Provide the [x, y] coordinate of the cell's center where the given text is located.  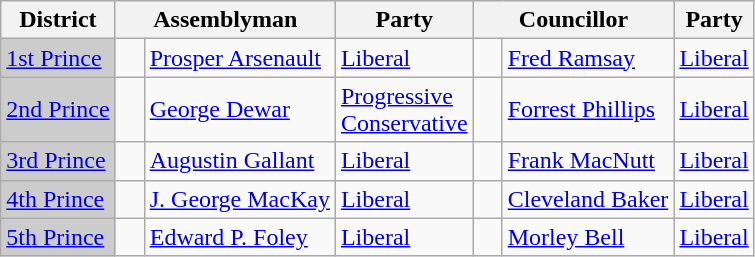
Prosper Arsenault [240, 58]
5th Prince [58, 237]
Progressive Conservative [404, 110]
J. George MacKay [240, 199]
Frank MacNutt [588, 161]
Fred Ramsay [588, 58]
4th Prince [58, 199]
3rd Prince [58, 161]
Assemblyman [225, 20]
District [58, 20]
Forrest Phillips [588, 110]
George Dewar [240, 110]
Cleveland Baker [588, 199]
Morley Bell [588, 237]
Councillor [574, 20]
Augustin Gallant [240, 161]
2nd Prince [58, 110]
Edward P. Foley [240, 237]
1st Prince [58, 58]
